Return (X, Y) of the center of cell containing provided text 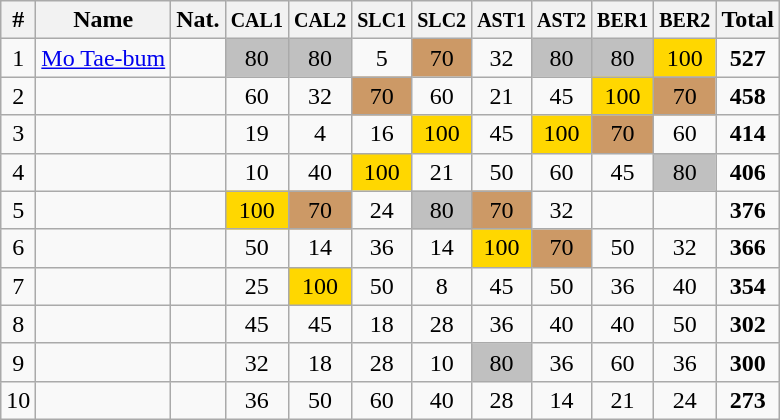
366 (748, 248)
273 (748, 400)
458 (748, 96)
CAL1 (256, 20)
16 (382, 134)
302 (748, 324)
300 (748, 362)
# (18, 20)
3 (18, 134)
CAL2 (320, 20)
BER2 (685, 20)
19 (256, 134)
Name (104, 20)
527 (748, 58)
AST1 (502, 20)
Total (748, 20)
Nat. (198, 20)
376 (748, 210)
AST2 (562, 20)
7 (18, 286)
414 (748, 134)
2 (18, 96)
354 (748, 286)
SLC2 (442, 20)
Mo Tae-bum (104, 58)
SLC1 (382, 20)
BER1 (623, 20)
406 (748, 172)
6 (18, 248)
25 (256, 286)
1 (18, 58)
9 (18, 362)
